Detect which cell encompasses the target text, then output its [X, Y] center coordinate. 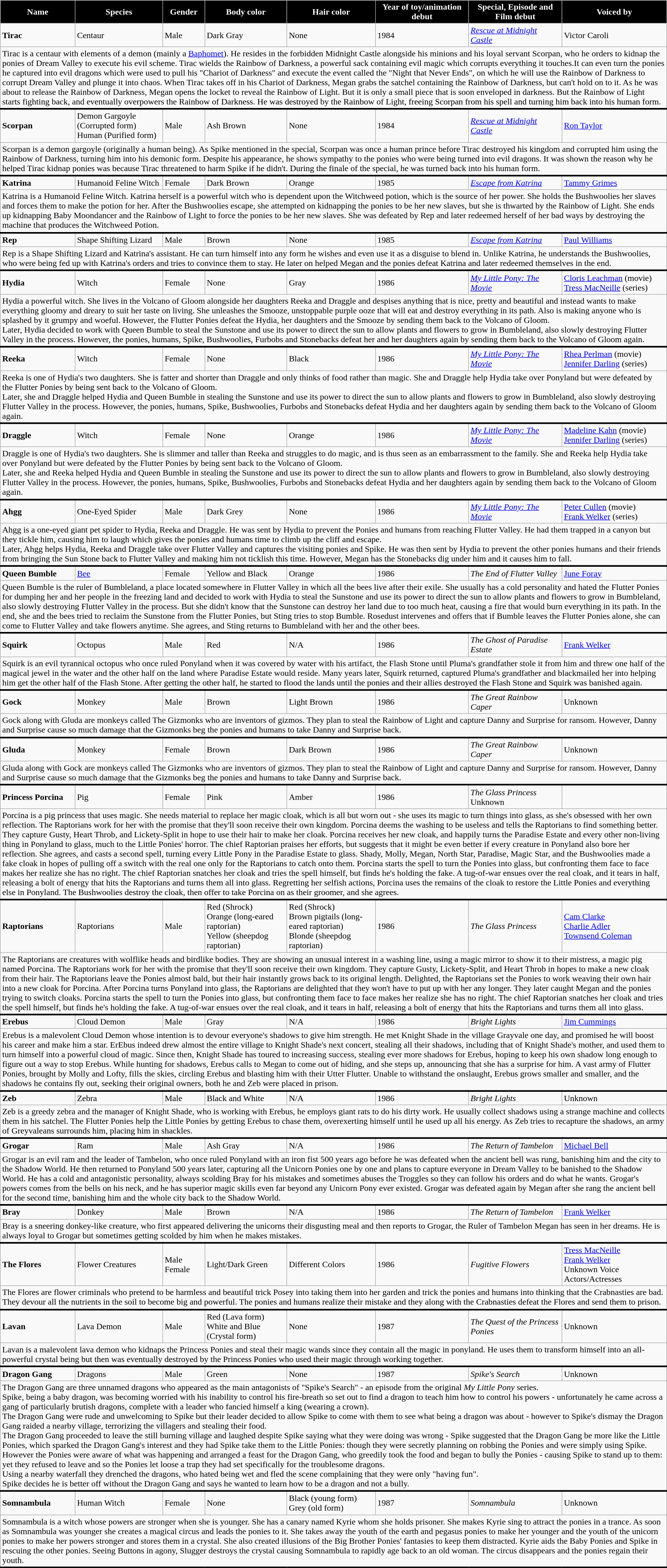
Shape Shifting Lizard [119, 240]
Rhea Perlman (movie)Jennifer Darling (series) [614, 359]
Demon Gargoyle (Corrupted form)Human (Purified form) [119, 125]
Humanoid Feline Witch [119, 183]
Ram [119, 1145]
Tirac [38, 35]
Dark Grey [246, 511]
Pig [119, 797]
Ron Taylor [614, 125]
The Flores [38, 1265]
Cam ClarkeCharlie AdlerTownsend Coleman [614, 926]
Centaur [119, 35]
Light Brown [331, 702]
Tammy Grimes [614, 183]
Black and White [246, 1098]
Hydia [38, 282]
One-Eyed Spider [119, 511]
Red (Shrock)Brown pigtails (long-eared raptorian)Blonde (sheepdog raptorian) [331, 926]
Cloris Leachman (movie)Tress MacNeille (series) [614, 282]
Reeka [38, 359]
The Glass Princess [515, 926]
Rep [38, 240]
Special, Episode and Film debut [515, 12]
Green [246, 1374]
Scorpan [38, 125]
Gender [184, 12]
Body color [246, 12]
The Ghost of Paradise Estate [515, 644]
Bee [119, 573]
Light/Dark Green [246, 1265]
Voiced by [614, 12]
Red (Lava form)White and Blue (Crystal form) [246, 1326]
Princess Porcina [38, 797]
Red [246, 644]
Lavan [38, 1326]
Amber [331, 797]
Fugitive Flowers [515, 1265]
Tress MacNeilleFrank WelkerUnknown Voice Actors/Actresses [614, 1265]
Erebus [38, 1022]
Different Colors [331, 1265]
Pink [246, 797]
Black (young form)Grey (old form) [331, 1503]
Ahgg [38, 511]
The End of Flutter Valley [515, 573]
Red (Shrock)Orange (long-eared raptorian)Yellow (sheepdog raptorian) [246, 926]
Yellow and Black [246, 573]
Dark Gray [246, 35]
Zebra [119, 1098]
Hair color [331, 12]
Paul Williams [614, 240]
The Quest of the Princess Ponies [515, 1326]
Bray [38, 1212]
June Foray [614, 573]
Donkey [119, 1212]
Lava Demon [119, 1326]
Dragon Gang [38, 1374]
Grogar [38, 1145]
Gluda [38, 749]
Gock [38, 702]
Madeline Kahn (movie)Jennifer Darling (series) [614, 435]
Jim Cummings [614, 1022]
Black [331, 359]
Michael Bell [614, 1145]
The Glass PrincessUnknown [515, 797]
Squirk [38, 644]
Human Witch [119, 1503]
Octopus [119, 644]
Ash Brown [246, 125]
Dragons [119, 1374]
Draggle [38, 435]
Spike's Search [515, 1374]
Queen Bumble [38, 573]
Katrina [38, 183]
Flower Creatures [119, 1265]
Species [119, 12]
Ash Gray [246, 1145]
Year of toy/animation debut [422, 12]
Name [38, 12]
Victor Caroli [614, 35]
Cloud Demon [119, 1022]
MaleFemale [184, 1265]
Peter Cullen (movie)Frank Welker (series) [614, 511]
Zeb [38, 1098]
